Pinpoint the cell where the given text exists, returning its (x, y) midpoint coordinate. 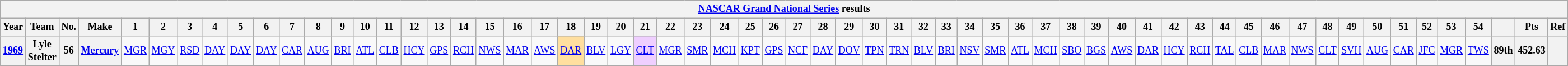
NSV (970, 51)
32 (923, 27)
SBO (1072, 51)
39 (1096, 27)
6 (267, 27)
Year (13, 27)
18 (571, 27)
48 (1327, 27)
40 (1121, 27)
TRN (899, 51)
35 (996, 27)
33 (946, 27)
37 (1046, 27)
27 (798, 27)
9 (343, 27)
1 (136, 27)
20 (621, 27)
24 (725, 27)
19 (596, 27)
14 (464, 27)
JFC (1427, 51)
RSD (190, 51)
50 (1378, 27)
44 (1225, 27)
12 (414, 27)
53 (1452, 27)
16 (517, 27)
8 (318, 27)
26 (774, 27)
46 (1275, 27)
28 (823, 27)
Make (100, 27)
10 (365, 27)
TWS (1478, 51)
DOV (849, 51)
22 (670, 27)
11 (389, 27)
LGY (621, 51)
49 (1352, 27)
2 (164, 27)
15 (489, 27)
25 (750, 27)
36 (1020, 27)
38 (1072, 27)
Lyle Stelter (42, 51)
31 (899, 27)
NASCAR Grand National Series results (784, 9)
42 (1174, 27)
52 (1427, 27)
Ref (1558, 27)
13 (439, 27)
4 (215, 27)
51 (1403, 27)
No. (68, 27)
MGY (164, 51)
TPN (875, 51)
3 (190, 27)
34 (970, 27)
45 (1249, 27)
89th (1503, 51)
Pts (1532, 27)
452.63 (1532, 51)
BGS (1096, 51)
21 (645, 27)
23 (698, 27)
Mercury (100, 51)
29 (849, 27)
5 (241, 27)
43 (1200, 27)
7 (292, 27)
NCF (798, 51)
54 (1478, 27)
17 (544, 27)
SVH (1352, 51)
TAL (1225, 51)
41 (1148, 27)
47 (1303, 27)
KPT (750, 51)
30 (875, 27)
Team (42, 27)
56 (68, 51)
1969 (13, 51)
